For the text-containing cell, return its midpoint in (x, y) coordinate format. 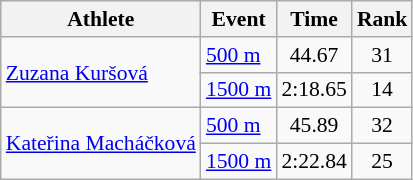
25 (382, 162)
Athlete (101, 19)
44.67 (314, 55)
Time (314, 19)
2:18.65 (314, 90)
31 (382, 55)
Zuzana Kuršová (101, 72)
45.89 (314, 126)
Rank (382, 19)
Kateřina Macháčková (101, 144)
14 (382, 90)
Event (238, 19)
2:22.84 (314, 162)
32 (382, 126)
